Output the (X, Y) coordinate of the center of the cell containing the given text.  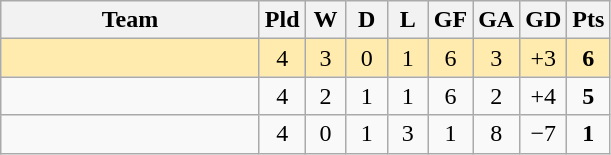
+4 (544, 96)
GF (450, 20)
Team (130, 20)
+3 (544, 58)
L (408, 20)
GD (544, 20)
Pld (282, 20)
Pts (588, 20)
−7 (544, 134)
GA (496, 20)
8 (496, 134)
W (326, 20)
D (366, 20)
5 (588, 96)
